Identify which cell holds the provided text, then report its [x, y] central coordinate. 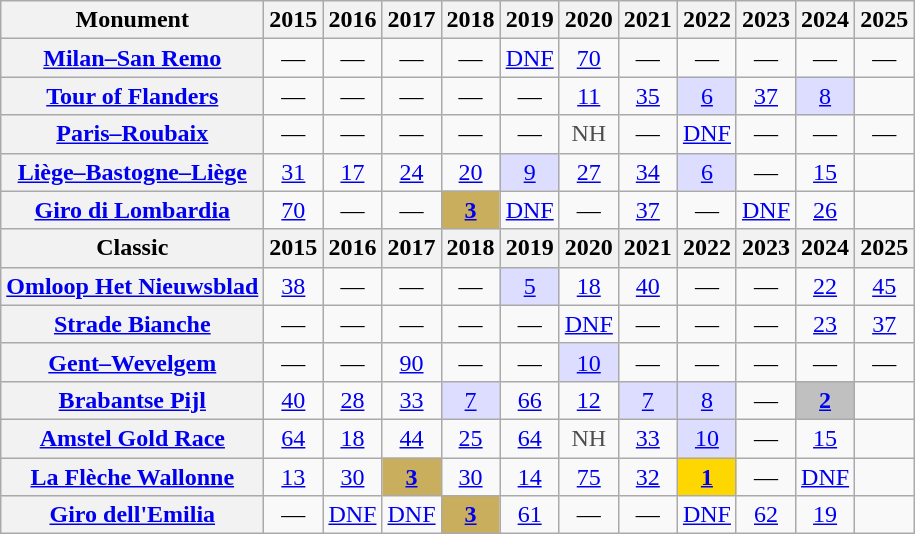
38 [294, 286]
66 [530, 400]
22 [826, 286]
Milan–San Remo [132, 58]
35 [648, 96]
Omloop Het Nieuwsblad [132, 286]
20 [470, 172]
Paris–Roubaix [132, 134]
1 [706, 477]
Giro dell'Emilia [132, 515]
Classic [132, 248]
Gent–Wevelgem [132, 362]
23 [826, 324]
26 [826, 210]
25 [470, 438]
La Flèche Wallonne [132, 477]
19 [826, 515]
9 [530, 172]
Liège–Bastogne–Liège [132, 172]
2 [826, 400]
13 [294, 477]
Brabantse Pijl [132, 400]
44 [412, 438]
12 [588, 400]
61 [530, 515]
24 [412, 172]
Strade Bianche [132, 324]
Amstel Gold Race [132, 438]
27 [588, 172]
14 [530, 477]
90 [412, 362]
Tour of Flanders [132, 96]
32 [648, 477]
Monument [132, 20]
Giro di Lombardia [132, 210]
31 [294, 172]
28 [352, 400]
62 [766, 515]
5 [530, 286]
17 [352, 172]
34 [648, 172]
45 [884, 286]
75 [588, 477]
11 [588, 96]
